Locate the cell with the specified text and output its [X, Y] center coordinate. 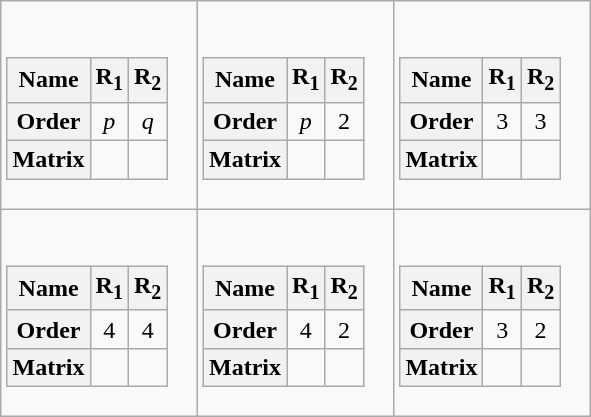
Name R1 R2 Order p 2 Matrix [295, 105]
Name R1 R2 Order 3 2 Matrix [492, 313]
Name R1 R2 Order 4 2 Matrix [295, 313]
Name R1 R2 Order 4 4 Matrix [99, 313]
Name R1 R2 Order 3 3 Matrix [492, 105]
Name R1 R2 Order p q Matrix [99, 105]
q [147, 121]
